Scan for the cell matching the given text and deliver its (X, Y) coordinate at center. 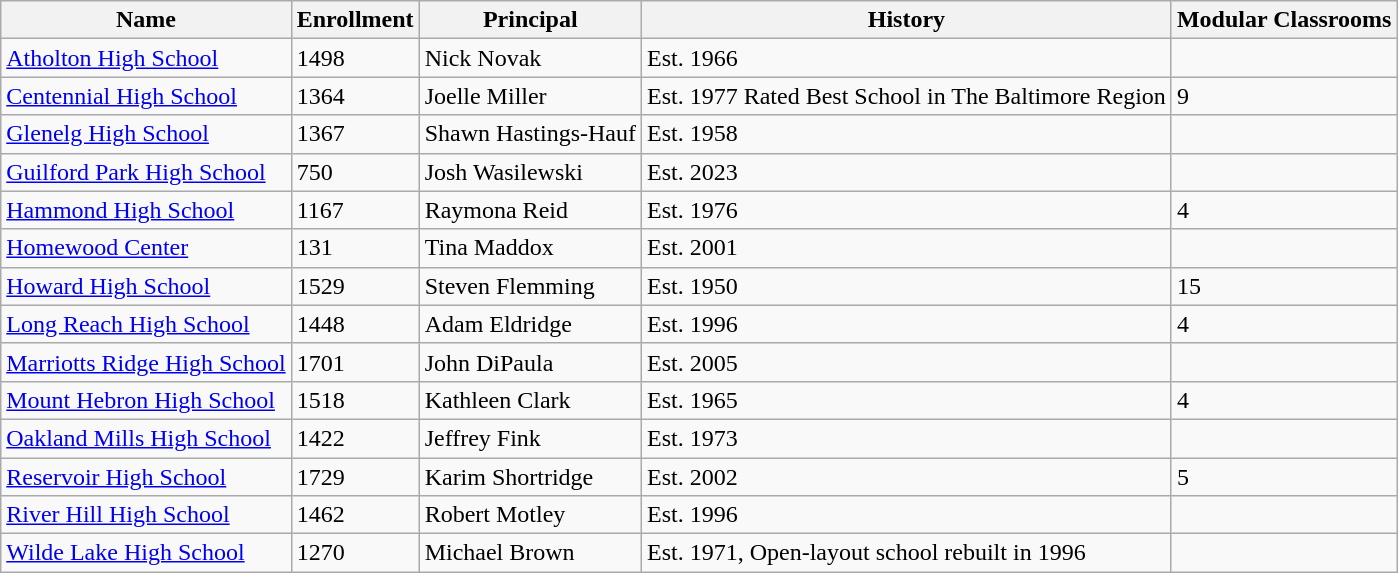
Jeffrey Fink (530, 438)
Est. 1973 (906, 438)
Kathleen Clark (530, 400)
Est. 1958 (906, 134)
9 (1284, 96)
Nick Novak (530, 58)
Est. 2005 (906, 362)
Long Reach High School (146, 324)
Raymona Reid (530, 210)
Howard High School (146, 286)
1518 (355, 400)
Name (146, 20)
5 (1284, 477)
Glenelg High School (146, 134)
River Hill High School (146, 515)
1270 (355, 553)
Shawn Hastings-Hauf (530, 134)
Est. 2002 (906, 477)
Centennial High School (146, 96)
Hammond High School (146, 210)
1701 (355, 362)
Homewood Center (146, 248)
15 (1284, 286)
Modular Classrooms (1284, 20)
Steven Flemming (530, 286)
Wilde Lake High School (146, 553)
1364 (355, 96)
1729 (355, 477)
1422 (355, 438)
Michael Brown (530, 553)
History (906, 20)
Karim Shortridge (530, 477)
1462 (355, 515)
Guilford Park High School (146, 172)
Adam Eldridge (530, 324)
Est. 1966 (906, 58)
Marriotts Ridge High School (146, 362)
Joelle Miller (530, 96)
Josh Wasilewski (530, 172)
Est. 1950 (906, 286)
Est. 2023 (906, 172)
1167 (355, 210)
Robert Motley (530, 515)
1498 (355, 58)
Principal (530, 20)
Est. 1971, Open-layout school rebuilt in 1996 (906, 553)
Oakland Mills High School (146, 438)
1448 (355, 324)
750 (355, 172)
Reservoir High School (146, 477)
Est. 2001 (906, 248)
131 (355, 248)
1367 (355, 134)
1529 (355, 286)
Est. 1976 (906, 210)
Atholton High School (146, 58)
Mount Hebron High School (146, 400)
Tina Maddox (530, 248)
Est. 1977 Rated Best School in The Baltimore Region (906, 96)
Est. 1965 (906, 400)
Enrollment (355, 20)
John DiPaula (530, 362)
